Extract the (X, Y) coordinate from the center of the cell holding the provided text.  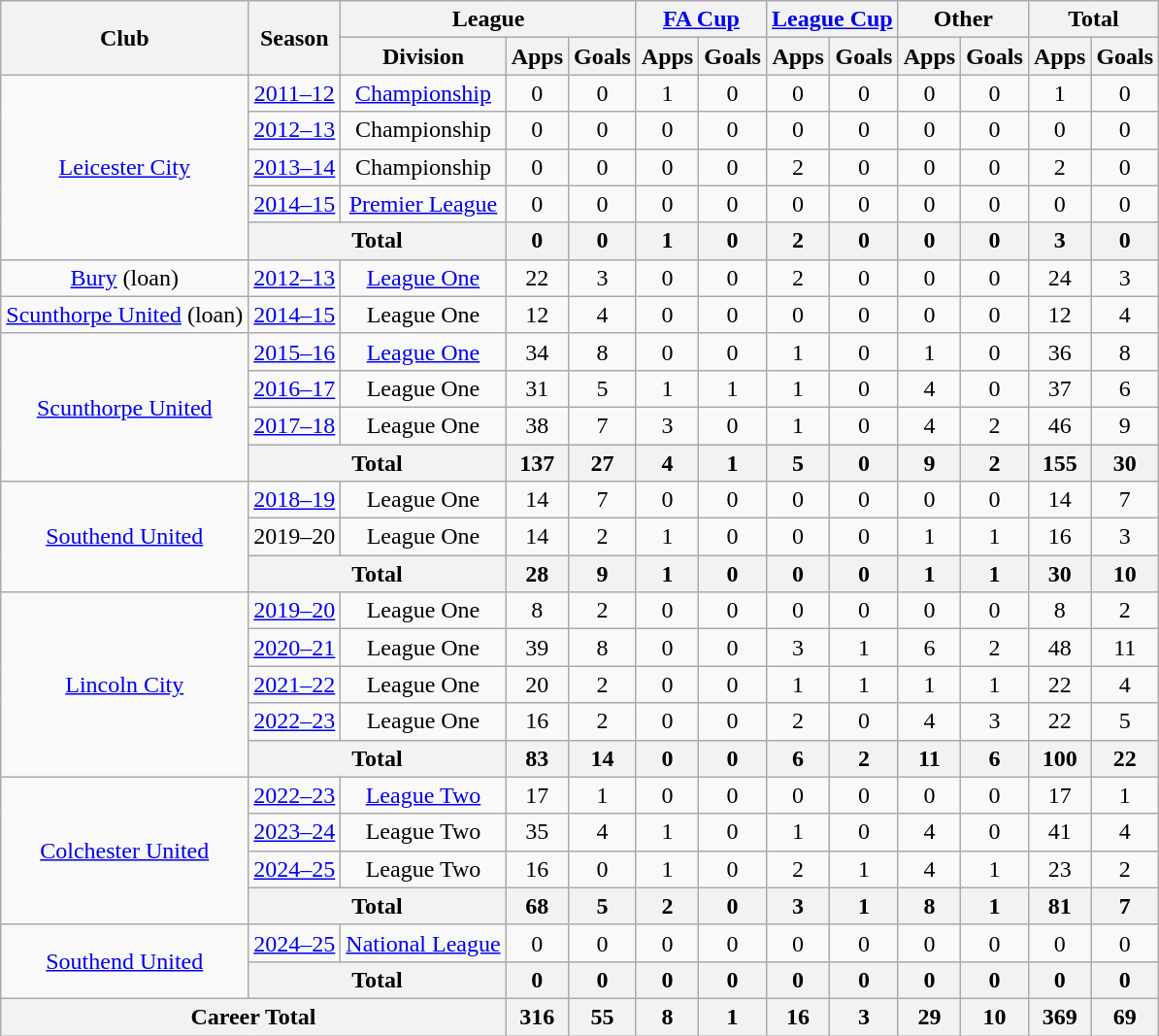
2016–17 (295, 388)
Premier League (423, 204)
24 (1059, 278)
2020–21 (295, 648)
37 (1059, 388)
27 (603, 463)
155 (1059, 463)
Division (423, 56)
38 (537, 425)
41 (1059, 832)
29 (929, 1017)
28 (537, 574)
55 (603, 1017)
2015–16 (295, 351)
Leicester City (124, 167)
2021–22 (295, 685)
Career Total (253, 1017)
Season (295, 38)
League Cup (832, 19)
2023–24 (295, 832)
137 (537, 463)
Lincoln City (124, 685)
Scunthorpe United (124, 407)
23 (1059, 869)
2011–12 (295, 93)
369 (1059, 1017)
Club (124, 38)
2018–19 (295, 500)
81 (1059, 906)
League (488, 19)
36 (1059, 351)
Scunthorpe United (loan) (124, 315)
Other (963, 19)
46 (1059, 425)
100 (1059, 758)
20 (537, 685)
31 (537, 388)
Colchester United (124, 851)
National League (423, 943)
316 (537, 1017)
39 (537, 648)
35 (537, 832)
2013–14 (295, 167)
48 (1059, 648)
69 (1125, 1017)
2017–18 (295, 425)
34 (537, 351)
83 (537, 758)
Bury (loan) (124, 278)
FA Cup (701, 19)
68 (537, 906)
